Detect which cell encompasses the target text, then output its [X, Y] center coordinate. 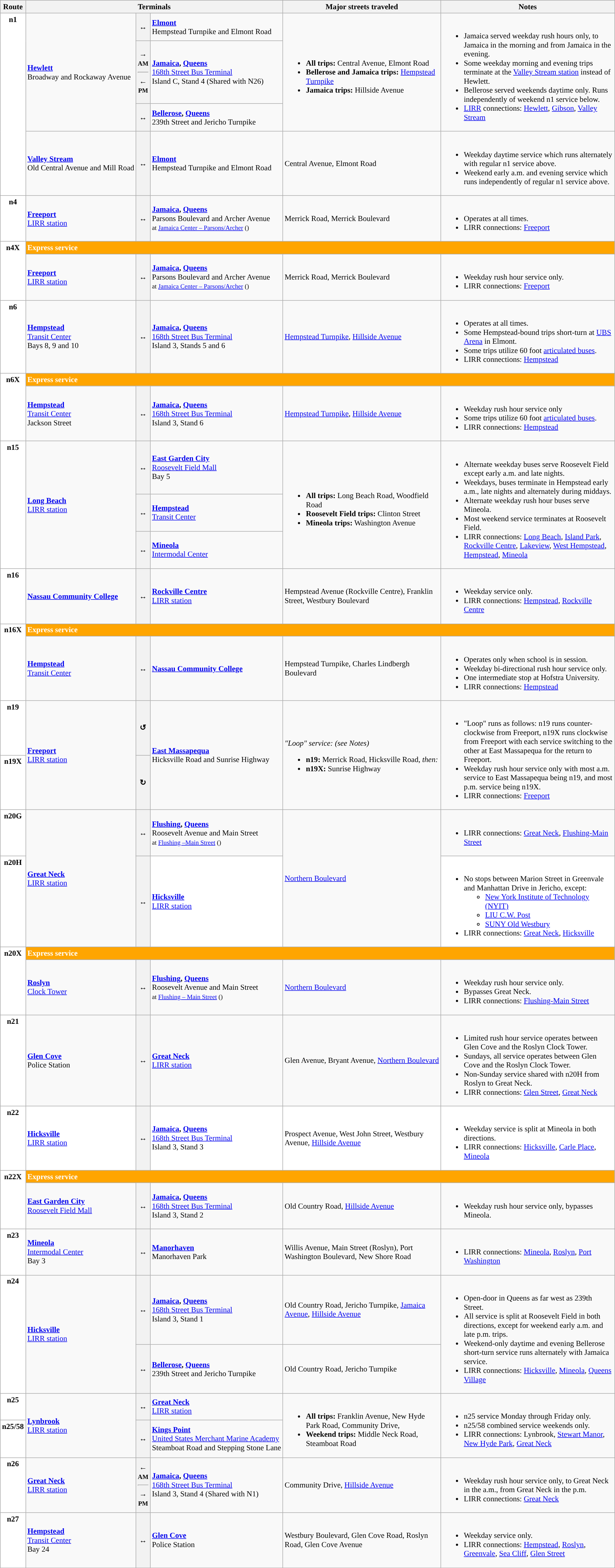
Willis Avenue, Main Street (Roslyn), Port Washington Boulevard, New Shore Road [362, 1252]
Weekday rush hour service only.Bypasses Great Neck.LIRR connections: Flushing-Main Street [528, 988]
East Garden CityRoosevelt Field MallBay 5 [216, 468]
East Garden CityRoosevelt Field Mall [81, 1206]
n23 [13, 1252]
Weekday rush hour service onlySome trips utilize 60 foot articulated buses.LIRR connections: Hempstead [528, 414]
Old Country Road, Hillside Avenue [362, 1206]
East MassapequaHicksville Road and Sunrise Highway [216, 755]
←AM→PM [143, 1485]
↺ [143, 728]
→AM←PM [143, 72]
Jamaica, Queens168th Street Bus TerminalIsland 3, Stand 6 [216, 414]
All trips: Long Beach Road, Woodfield RoadRoosevelt Field trips: Clinton StreetMineola trips: Washington Avenue [362, 505]
n27 [13, 1540]
Weekday rush hour service only, bypasses Mineola. [528, 1206]
Flushing, QueensRoosevelt Avenue and Main Streetat Flushing –Main Street () [216, 833]
HempsteadTransit CenterBay 24 [81, 1540]
ManorhavenManorhaven Park [216, 1252]
n22X [13, 1200]
HempsteadTransit CenterBays 8, 9 and 10 [81, 337]
n4X [13, 271]
HempsteadTransit CenterJackson Street [81, 414]
Valley StreamOld Central Avenue and Mill Road [81, 164]
Weekday rush hour service only.LIRR connections: Freeport [528, 277]
Flushing, QueensRoosevelt Avenue and Main Streetat Flushing – Main Street () [216, 988]
Community Drive, Hillside Avenue [362, 1485]
LynbrookLIRR station [81, 1425]
Rockville CentreLIRR station [216, 596]
n26 [13, 1485]
Old Country Road, Jericho Turnpike [362, 1369]
n25/58 [13, 1439]
n19 [13, 728]
n16X [13, 662]
n22 [13, 1138]
Weekday service only.LIRR connections: Hempstead, Rockville Centre [528, 596]
Long BeachLIRR station [81, 505]
All trips: Franklin Avenue, New Hyde Park Road, Community Drive,Weekend trips: Middle Neck Road, Steamboat Road [362, 1425]
n20H [13, 902]
Operates at all times.LIRR connections: Freeport [528, 219]
Major streets traveled [362, 7]
Terminals [154, 7]
↻ [143, 783]
Jamaica, Queens168th Street Bus TerminalIsland 3, Stand 2 [216, 1206]
Prospect Avenue, West John Street, Westbury Avenue, Hillside Avenue [362, 1138]
Westbury Boulevard, Glen Cove Road, Roslyn Road, Glen Cove Avenue [362, 1540]
n6 [13, 337]
Central Avenue, Elmont Road [362, 164]
MineolaIntermodal Center [216, 550]
n19X [13, 783]
Jamaica, Queens168th Street Bus TerminalIsland 3, Stands 5 and 6 [216, 337]
Glen Avenue, Bryant Avenue, Northern Boulevard [362, 1061]
Jamaica, Queens168th Street Bus TerminalIsland 3, Stand 1 [216, 1310]
n20X [13, 981]
All trips: Central Avenue, Elmont RoadBellerose and Jamaica trips: Hempstead TurnpikeJamaica trips: Hillside Avenue [362, 72]
Notes [528, 7]
Old Country Road, Jericho Turnpike, Jamaica Avenue, Hillside Avenue [362, 1310]
"Loop" service: (see Notes)n19: Merrick Road, Hicksville Road, then:n19X: Sunrise Highway [362, 755]
n4 [13, 219]
Weekday service only.LIRR connections: Hempstead, Roslyn, Greenvale, Sea Cliff, Glen Street [528, 1540]
Hempstead Avenue (Rockville Centre), Franklin Street, Westbury Boulevard [362, 596]
Weekday service is split at Mineola in both directions.LIRR connections: Hicksville, Carle Place, Mineola [528, 1138]
n1 [13, 104]
n25 service Monday through Friday only.n25/58 combined service weekends only.LIRR connections: Lynbrook, Stewart Manor, New Hyde Park, Great Neck [528, 1425]
Weekday rush hour service only, to Great Neck in the a.m., from Great Neck in the p.m.LIRR connections: Great Neck [528, 1485]
n24 [13, 1334]
Jamaica, Queens168th Street Bus TerminalIsland C, Stand 4 (Shared with N26) [216, 72]
n16 [13, 596]
LIRR connections: Great Neck, Flushing-Main Street [528, 833]
HewlettBroadway and Rockaway Avenue [81, 72]
LIRR connections: Mineola, Roslyn, Port Washington [528, 1252]
Jamaica, Queens168th Street Bus TerminalIsland 3, Stand 4 (Shared with N1) [216, 1485]
Route [13, 7]
n20G [13, 833]
RoslynClock Tower [81, 988]
Jamaica, Queens168th Street Bus TerminalIsland 3, Stand 3 [216, 1138]
n6X [13, 407]
n21 [13, 1061]
Hempstead Turnpike, Charles Lindbergh Boulevard [362, 668]
MineolaIntermodal CenterBay 3 [81, 1252]
n15 [13, 505]
n25 [13, 1407]
Kings PointUnited States Merchant Marine AcademySteamboat Road and Stepping Stone Lane [216, 1439]
